Scan for the cell matching the given text and deliver its (X, Y) coordinate at center. 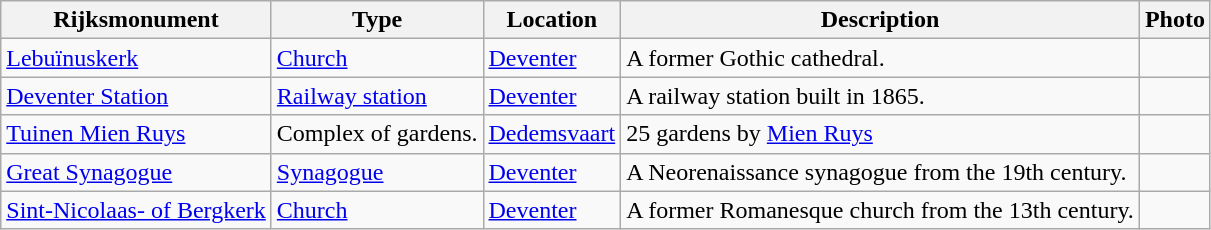
Type (377, 20)
25 gardens by Mien Ruys (880, 134)
Great Synagogue (136, 172)
A Neorenaissance synagogue from the 19th century. (880, 172)
Railway station (377, 96)
Synagogue (377, 172)
Tuinen Mien Ruys (136, 134)
A railway station built in 1865. (880, 96)
Deventer Station (136, 96)
Photo (1174, 20)
Location (552, 20)
Rijksmonument (136, 20)
Description (880, 20)
A former Romanesque church from the 13th century. (880, 210)
A former Gothic cathedral. (880, 58)
Complex of gardens. (377, 134)
Lebuïnuskerk (136, 58)
Dedemsvaart (552, 134)
Sint-Nicolaas- of Bergkerk (136, 210)
